Find where the given text appears and provide that cell's center as [X, Y] coordinate. 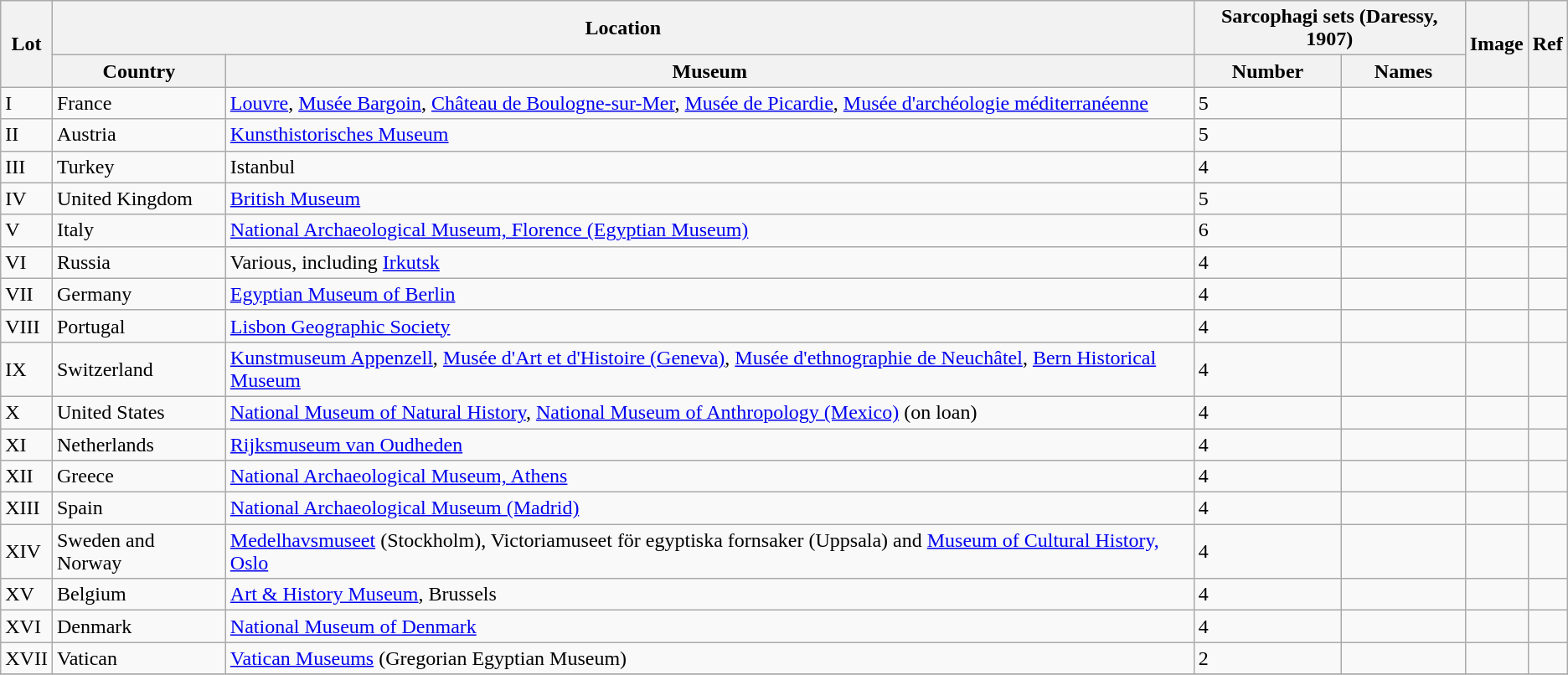
Germany [139, 294]
National Museum of Denmark [709, 626]
XII [27, 477]
X [27, 412]
Image [1496, 44]
Location [623, 28]
2 [1268, 658]
Austria [139, 135]
United Kingdom [139, 198]
Sweden and Norway [139, 551]
VIII [27, 326]
V [27, 230]
National Archaeological Museum (Madrid) [709, 508]
Switzerland [139, 368]
Vatican [139, 658]
VII [27, 294]
National Museum of Natural History, National Museum of Anthropology (Mexico) (on loan) [709, 412]
Egyptian Museum of Berlin [709, 294]
Russia [139, 262]
VI [27, 262]
France [139, 103]
II [27, 135]
Lisbon Geographic Society [709, 326]
Louvre, Musée Bargoin, Château de Boulogne-sur-Mer, Musée de Picardie, Musée d'archéologie méditerranéenne [709, 103]
Country [139, 71]
XVI [27, 626]
United States [139, 412]
Vatican Museums (Gregorian Egyptian Museum) [709, 658]
XVII [27, 658]
National Archaeological Museum, Florence (Egyptian Museum) [709, 230]
Art & History Museum, Brussels [709, 595]
XIII [27, 508]
Names [1404, 71]
Lot [27, 44]
Turkey [139, 167]
Italy [139, 230]
XI [27, 445]
Sarcophagi sets (Daressy, 1907) [1329, 28]
III [27, 167]
Museum [709, 71]
Netherlands [139, 445]
6 [1268, 230]
Number [1268, 71]
Denmark [139, 626]
Kunsthistorisches Museum [709, 135]
XIV [27, 551]
XV [27, 595]
IV [27, 198]
Portugal [139, 326]
IX [27, 368]
Medelhavsmuseet (Stockholm), Victoriamuseet för egyptiska fornsaker (Uppsala) and Museum of Cultural History, Oslo [709, 551]
Rijksmuseum van Oudheden [709, 445]
Spain [139, 508]
Kunstmuseum Appenzell, Musée d'Art et d'Histoire (Geneva), Musée d'ethnographie de Neuchâtel, Bern Historical Museum [709, 368]
Greece [139, 477]
I [27, 103]
British Museum [709, 198]
Various, including Irkutsk [709, 262]
Belgium [139, 595]
Istanbul [709, 167]
Ref [1548, 44]
National Archaeological Museum, Athens [709, 477]
